From the cell containing the given text, extract its center point as [x, y] coordinate. 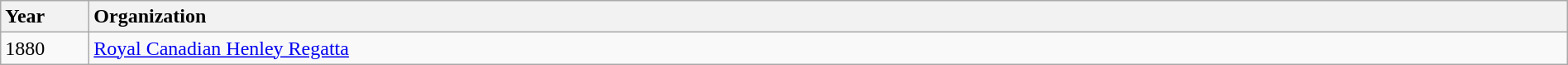
Royal Canadian Henley Regatta [829, 48]
Year [45, 17]
Organization [829, 17]
1880 [45, 48]
